Detect which cell encompasses the target text, then output its (X, Y) center coordinate. 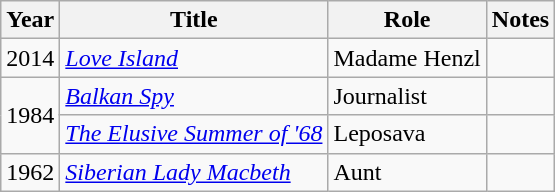
Leposava (407, 134)
1962 (30, 172)
The Elusive Summer of '68 (194, 134)
1984 (30, 115)
Balkan Spy (194, 96)
Role (407, 20)
Aunt (407, 172)
Love Island (194, 58)
Siberian Lady Macbeth (194, 172)
2014 (30, 58)
Journalist (407, 96)
Year (30, 20)
Madame Henzl (407, 58)
Title (194, 20)
Notes (520, 20)
